Extract the (x, y) coordinate from the center of the cell holding the provided text.  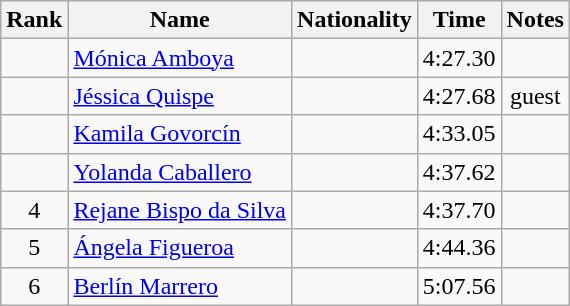
4 (34, 210)
5:07.56 (459, 286)
Berlín Marrero (180, 286)
4:37.62 (459, 172)
6 (34, 286)
Name (180, 20)
Rejane Bispo da Silva (180, 210)
4:27.30 (459, 58)
Time (459, 20)
Jéssica Quispe (180, 96)
4:27.68 (459, 96)
5 (34, 248)
Yolanda Caballero (180, 172)
Kamila Govorcín (180, 134)
Rank (34, 20)
Mónica Amboya (180, 58)
Ángela Figueroa (180, 248)
4:37.70 (459, 210)
Nationality (355, 20)
4:33.05 (459, 134)
guest (535, 96)
Notes (535, 20)
4:44.36 (459, 248)
